Locate the cell with the specified text and output its (X, Y) center coordinate. 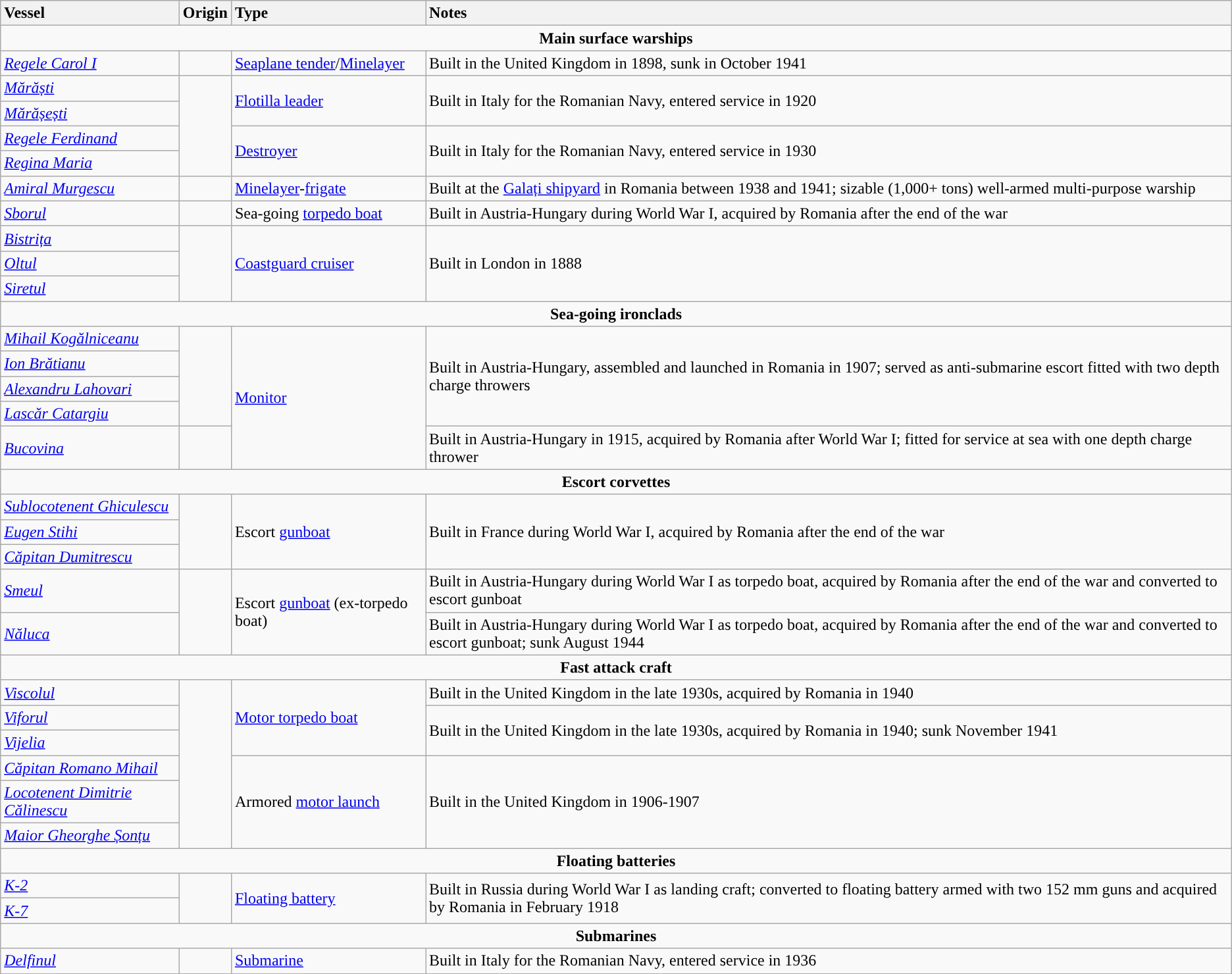
Origin (205, 13)
Regele Ferdinand (90, 138)
Sborul (90, 213)
Floating batteries (616, 861)
Vessel (90, 13)
Mărășești (90, 113)
Mihail Kogălniceanu (90, 339)
Escort corvettes (616, 482)
Monitor (328, 397)
Submarine (328, 961)
Alexandru Lahovari (90, 389)
Built in France during World War I, acquired by Romania after the end of the war (829, 532)
Built in Italy for the Romanian Navy, entered service in 1930 (829, 151)
Main surface warships (616, 38)
Seaplane tender/Minelayer (328, 63)
Maior Gheorghe Șonțu (90, 836)
Escort gunboat (328, 532)
Mărăști (90, 88)
Sea-going ironclads (616, 314)
Armored motor launch (328, 802)
Năluca (90, 633)
Built in Austria-Hungary during World War I as torpedo boat, acquired by Romania after the end of the war and converted to escort gunboat (829, 591)
Built in Austria-Hungary, assembled and launched in Romania in 1907; served as anti-submarine escort fitted with two depth charge throwers (829, 376)
Notes (829, 13)
Built in the United Kingdom in the late 1930s, acquired by Romania in 1940 (829, 692)
Floating battery (328, 898)
K-7 (90, 911)
Eugen Stihi (90, 532)
Ion Brătianu (90, 364)
Built at the Galați shipyard in Romania between 1938 and 1941; sizable (1,000+ tons) well-armed multi-purpose warship (829, 188)
Regele Carol I (90, 63)
Bistrița (90, 238)
Submarines (616, 936)
Flotilla leader (328, 101)
Built in London in 1888 (829, 263)
Siretul (90, 288)
Fast attack craft (616, 667)
Built in Austria-Hungary during World War I, acquired by Romania after the end of the war (829, 213)
Built in the United Kingdom in 1906-1907 (829, 802)
Built in the United Kingdom in 1898, sunk in October 1941 (829, 63)
Type (328, 13)
Oltul (90, 263)
Lascăr Catargiu (90, 414)
Viscolul (90, 692)
Căpitan Dumitrescu (90, 557)
Regina Maria (90, 163)
Minelayer-frigate (328, 188)
K-2 (90, 886)
Smeul (90, 591)
Built in Italy for the Romanian Navy, entered service in 1920 (829, 101)
Built in Italy for the Romanian Navy, entered service in 1936 (829, 961)
Built in the United Kingdom in the late 1930s, acquired by Romania in 1940; sunk November 1941 (829, 730)
Sea-going torpedo boat (328, 213)
Coastguard cruiser (328, 263)
Destroyer (328, 151)
Escort gunboat (ex-torpedo boat) (328, 612)
Motor torpedo boat (328, 717)
Built in Austria-Hungary in 1915, acquired by Romania after World War I; fitted for service at sea with one depth charge thrower (829, 448)
Locotenent Dimitrie Călinescu (90, 802)
Sublocotenent Ghiculescu (90, 507)
Amiral Murgescu (90, 188)
Căpitan Romano Mihail (90, 768)
Bucovina (90, 448)
Delfinul (90, 961)
Vijelia (90, 742)
Viforul (90, 717)
